Search for the cell housing the specified text and yield its (X, Y) center coordinate. 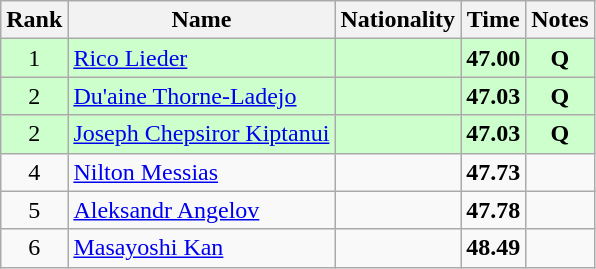
Joseph Chepsiror Kiptanui (202, 134)
Nationality (398, 20)
Rico Lieder (202, 58)
Rank (34, 20)
Name (202, 20)
Nilton Messias (202, 172)
47.78 (494, 210)
47.00 (494, 58)
Aleksandr Angelov (202, 210)
Notes (560, 20)
48.49 (494, 248)
1 (34, 58)
6 (34, 248)
Masayoshi Kan (202, 248)
4 (34, 172)
Time (494, 20)
47.73 (494, 172)
5 (34, 210)
Du'aine Thorne-Ladejo (202, 96)
